Identify which cell holds the provided text, then report its [X, Y] central coordinate. 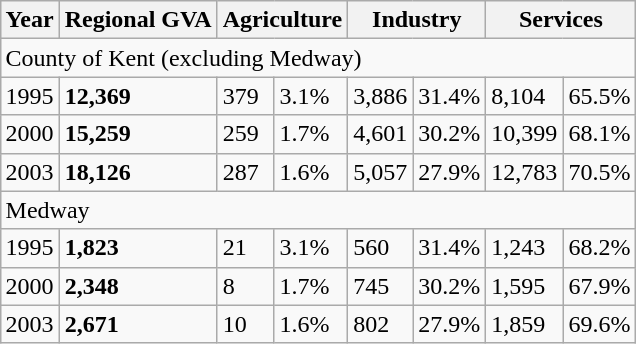
1,243 [524, 248]
Agriculture [282, 20]
8,104 [524, 96]
12,783 [524, 172]
69.6% [600, 324]
Services [561, 20]
65.5% [600, 96]
2,348 [138, 286]
745 [380, 286]
67.9% [600, 286]
8 [246, 286]
Regional GVA [138, 20]
1,859 [524, 324]
3,886 [380, 96]
Medway [318, 210]
802 [380, 324]
10,399 [524, 134]
1,823 [138, 248]
1,595 [524, 286]
287 [246, 172]
Industry [417, 20]
5,057 [380, 172]
70.5% [600, 172]
12,369 [138, 96]
259 [246, 134]
18,126 [138, 172]
Year [30, 20]
21 [246, 248]
4,601 [380, 134]
379 [246, 96]
15,259 [138, 134]
2,671 [138, 324]
560 [380, 248]
County of Kent (excluding Medway) [318, 58]
10 [246, 324]
68.2% [600, 248]
68.1% [600, 134]
